Identify which cell holds the provided text, then report its (x, y) central coordinate. 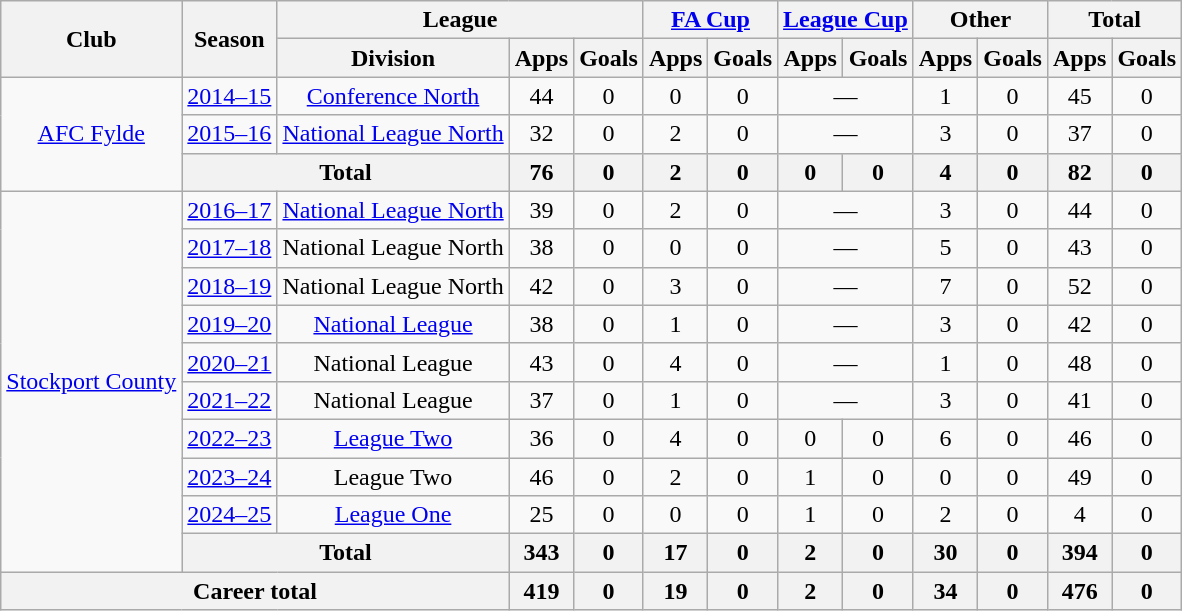
82 (1079, 172)
2022–23 (230, 438)
2020–21 (230, 362)
6 (945, 438)
2016–17 (230, 210)
Season (230, 39)
Conference North (393, 96)
FA Cup (710, 20)
49 (1079, 477)
19 (675, 591)
419 (541, 591)
2024–25 (230, 515)
League One (393, 515)
2023–24 (230, 477)
League Cup (846, 20)
2014–15 (230, 96)
2015–16 (230, 134)
32 (541, 134)
Stockport County (92, 382)
76 (541, 172)
52 (1079, 286)
41 (1079, 400)
AFC Fylde (92, 134)
2017–18 (230, 248)
25 (541, 515)
394 (1079, 553)
Career total (255, 591)
2019–20 (230, 324)
7 (945, 286)
17 (675, 553)
2018–19 (230, 286)
34 (945, 591)
476 (1079, 591)
343 (541, 553)
30 (945, 553)
5 (945, 248)
39 (541, 210)
Club (92, 39)
48 (1079, 362)
45 (1079, 96)
36 (541, 438)
2021–22 (230, 400)
League (460, 20)
Division (393, 58)
Other (980, 20)
